Extract the (x, y) coordinate from the center of the cell holding the provided text.  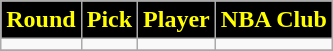
NBA Club (274, 20)
Player (177, 20)
Pick (109, 20)
Round (41, 20)
